Return (X, Y) of the center of cell containing provided text 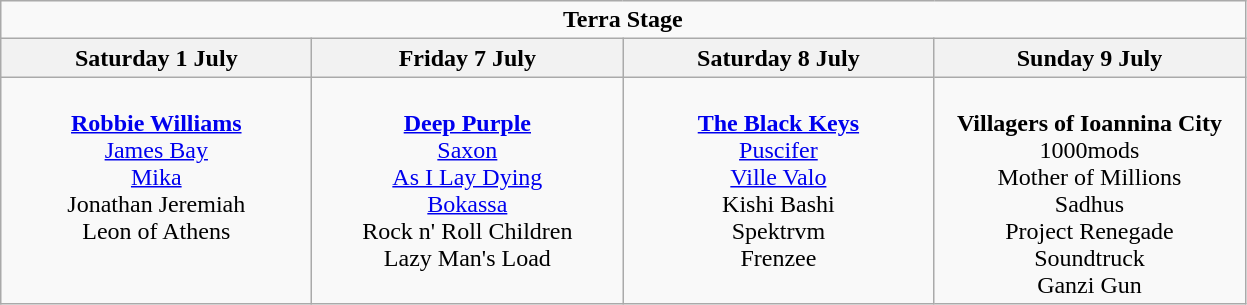
The Black Keys Puscifer Ville Valo Kishi Bashi Spektrvm Frenzee (778, 190)
Deep Purple Saxon As I Lay Dying Bokassa Rock n' Roll Children Lazy Man's Load (468, 190)
Sunday 9 July (1090, 58)
Friday 7 July (468, 58)
Saturday 1 July (156, 58)
Saturday 8 July (778, 58)
Terra Stage (623, 20)
Robbie Williams James Bay Mika Jonathan Jeremiah Leon of Athens (156, 190)
Villagers of Ioannina City 1000mods Mother of Millions Sadhus Project Renegade Soundtruck Ganzi Gun (1090, 190)
